Output the (x, y) coordinate of the center of the cell containing the given text.  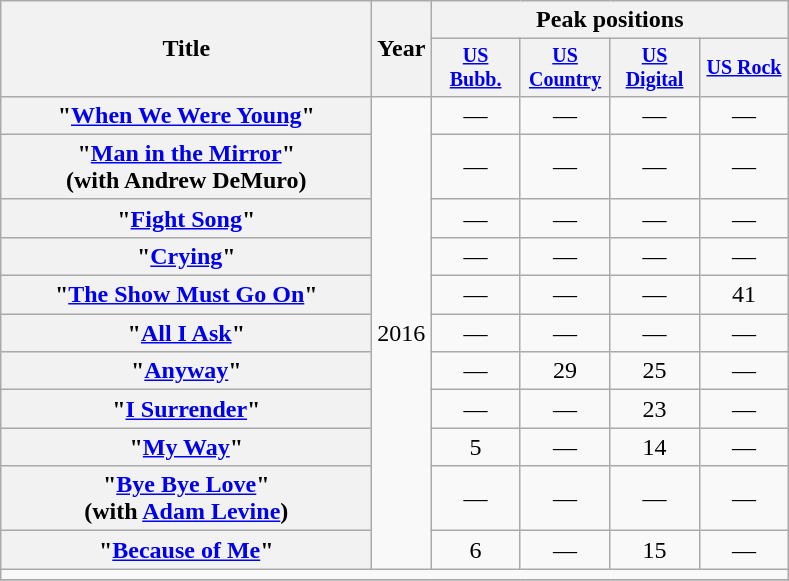
14 (654, 447)
"All I Ask" (186, 333)
23 (654, 409)
"Fight Song" (186, 218)
"My Way" (186, 447)
"Crying" (186, 256)
Peak positions (610, 20)
"When We Were Young" (186, 115)
41 (744, 295)
US Bubb. (476, 68)
5 (476, 447)
2016 (402, 332)
US Country (564, 68)
"I Surrender" (186, 409)
US Rock (744, 68)
"Because of Me" (186, 550)
15 (654, 550)
"Bye Bye Love"(with Adam Levine) (186, 498)
"Man in the Mirror"(with Andrew DeMuro) (186, 166)
Year (402, 49)
"The Show Must Go On" (186, 295)
29 (564, 371)
Title (186, 49)
25 (654, 371)
6 (476, 550)
US Digital (654, 68)
"Anyway" (186, 371)
